Extract the [X, Y] coordinate from the center of the cell holding the provided text.  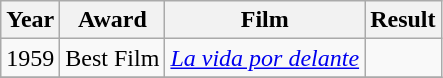
La vida por delante [265, 58]
Film [265, 20]
Best Film [112, 58]
Award [112, 20]
1959 [30, 58]
Result [403, 20]
Year [30, 20]
